Detect which cell encompasses the target text, then output its (x, y) center coordinate. 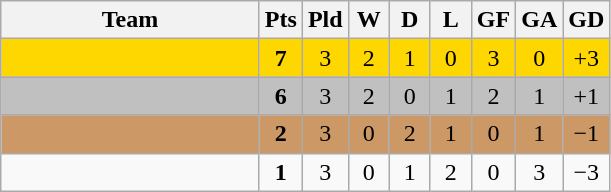
GA (540, 20)
D (410, 20)
Pts (280, 20)
GF (493, 20)
L (450, 20)
+1 (586, 96)
6 (280, 96)
+3 (586, 58)
Team (130, 20)
Pld (325, 20)
GD (586, 20)
W (368, 20)
7 (280, 58)
−3 (586, 172)
−1 (586, 134)
